For the text-containing cell, return its midpoint in (x, y) coordinate format. 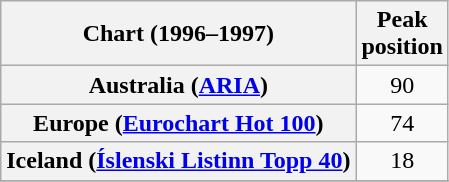
Peakposition (402, 34)
Chart (1996–1997) (178, 34)
90 (402, 85)
Australia (ARIA) (178, 85)
Iceland (Íslenski Listinn Topp 40) (178, 161)
74 (402, 123)
18 (402, 161)
Europe (Eurochart Hot 100) (178, 123)
